Return the (X, Y) coordinate for the center point of the cell that contains the specified text.  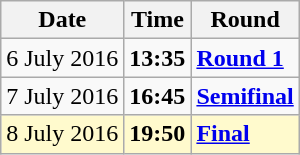
Final (245, 134)
Semifinal (245, 96)
16:45 (158, 96)
Time (158, 20)
Date (62, 20)
7 July 2016 (62, 96)
13:35 (158, 58)
Round 1 (245, 58)
Round (245, 20)
6 July 2016 (62, 58)
8 July 2016 (62, 134)
19:50 (158, 134)
